Pinpoint the cell where the given text exists, returning its [x, y] midpoint coordinate. 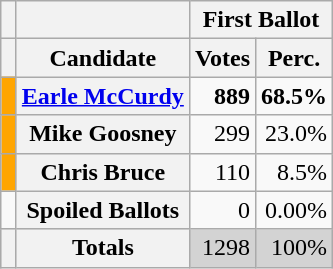
23.0% [294, 134]
Candidate [102, 58]
Totals [102, 248]
Chris Bruce [102, 172]
First Ballot [260, 20]
1298 [222, 248]
0.00% [294, 210]
8.5% [294, 172]
Earle McCurdy [102, 96]
100% [294, 248]
110 [222, 172]
0 [222, 210]
Perc. [294, 58]
299 [222, 134]
Votes [222, 58]
889 [222, 96]
Spoiled Ballots [102, 210]
68.5% [294, 96]
Mike Goosney [102, 134]
